Scan for the cell matching the given text and deliver its [x, y] coordinate at center. 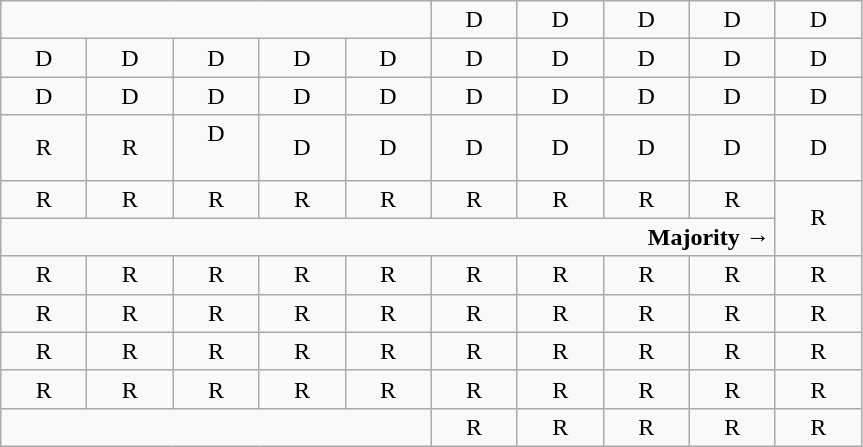
Majority → [388, 237]
